Return the (X, Y) coordinate for the center point of the cell that contains the specified text.  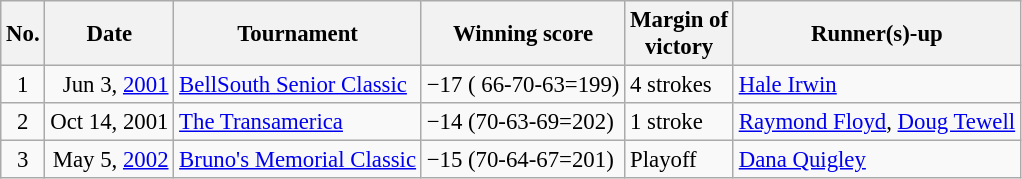
Playoff (680, 160)
3 (23, 160)
May 5, 2002 (110, 160)
Bruno's Memorial Classic (298, 160)
Date (110, 34)
−14 (70-63-69=202) (522, 122)
Jun 3, 2001 (110, 85)
Hale Irwin (876, 85)
Runner(s)-up (876, 34)
No. (23, 34)
BellSouth Senior Classic (298, 85)
1 stroke (680, 122)
−15 (70-64-67=201) (522, 160)
Raymond Floyd, Doug Tewell (876, 122)
−17 ( 66-70-63=199) (522, 85)
Margin ofvictory (680, 34)
2 (23, 122)
1 (23, 85)
Dana Quigley (876, 160)
Oct 14, 2001 (110, 122)
Tournament (298, 34)
Winning score (522, 34)
The Transamerica (298, 122)
4 strokes (680, 85)
